Scan for the cell matching the given text and deliver its (x, y) coordinate at center. 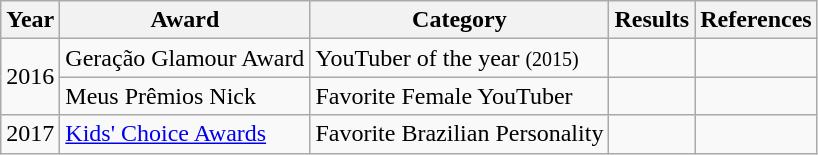
Year (30, 20)
Category (460, 20)
2016 (30, 77)
Favorite Female YouTuber (460, 96)
YouTuber of the year (2015) (460, 58)
Favorite Brazilian Personality (460, 134)
2017 (30, 134)
Kids' Choice Awards (185, 134)
Award (185, 20)
Results (652, 20)
Geração Glamour Award (185, 58)
References (756, 20)
Meus Prêmios Nick (185, 96)
